For the text-containing cell, return its midpoint in [x, y] coordinate format. 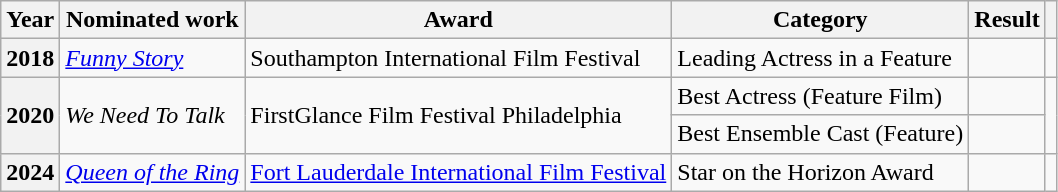
Best Ensemble Cast (Feature) [820, 134]
Leading Actress in a Feature [820, 58]
Nominated work [152, 20]
Award [458, 20]
2020 [30, 115]
FirstGlance Film Festival Philadelphia [458, 115]
Category [820, 20]
Funny Story [152, 58]
Queen of the Ring [152, 172]
2024 [30, 172]
Fort Lauderdale International Film Festival [458, 172]
Southampton International Film Festival [458, 58]
We Need To Talk [152, 115]
Best Actress (Feature Film) [820, 96]
Star on the Horizon Award [820, 172]
Year [30, 20]
2018 [30, 58]
Result [1007, 20]
